Return (x, y) of the center of cell containing provided text 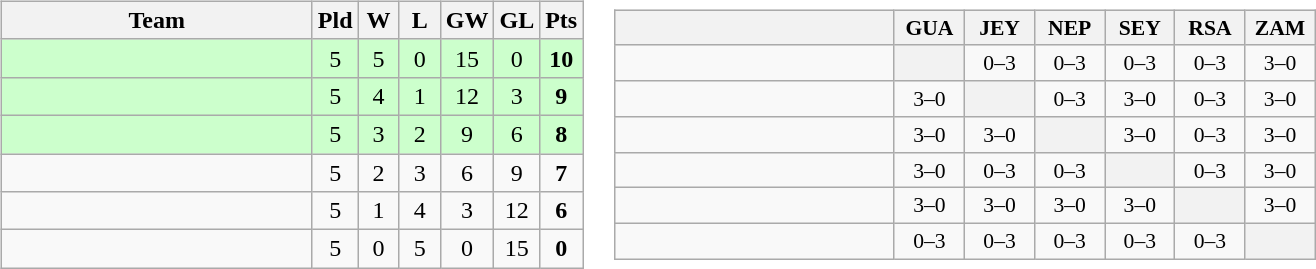
RSA (1210, 28)
SEY (1140, 28)
Pld (335, 20)
Pts (562, 20)
NEP (1070, 28)
W (378, 20)
Team (156, 20)
GW (467, 20)
7 (562, 173)
8 (562, 134)
JEY (999, 28)
L (420, 20)
GUA (929, 28)
GL (517, 20)
ZAM (1280, 28)
10 (562, 58)
